Return the [X, Y] coordinate for the center point of the cell that contains the specified text.  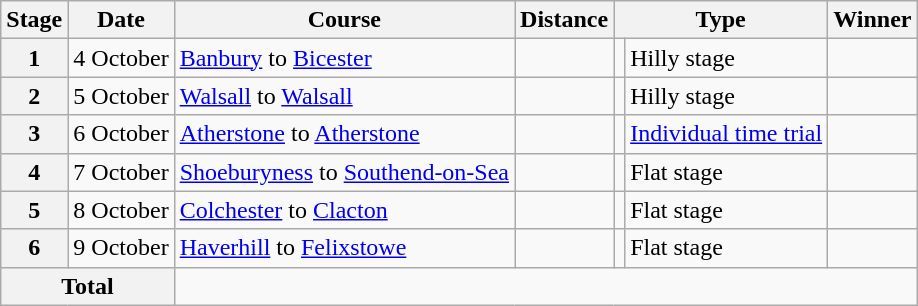
8 October [121, 210]
2 [34, 96]
4 [34, 172]
Banbury to Bicester [344, 58]
6 [34, 248]
Walsall to Walsall [344, 96]
Colchester to Clacton [344, 210]
5 October [121, 96]
Atherstone to Atherstone [344, 134]
4 October [121, 58]
5 [34, 210]
Type [721, 20]
Distance [564, 20]
Haverhill to Felixstowe [344, 248]
Individual time trial [726, 134]
Winner [872, 20]
Stage [34, 20]
3 [34, 134]
9 October [121, 248]
6 October [121, 134]
1 [34, 58]
7 October [121, 172]
Shoeburyness to Southend-on-Sea [344, 172]
Course [344, 20]
Date [121, 20]
Total [88, 286]
